Return the (X, Y) coordinate for the center point of the cell that contains the specified text.  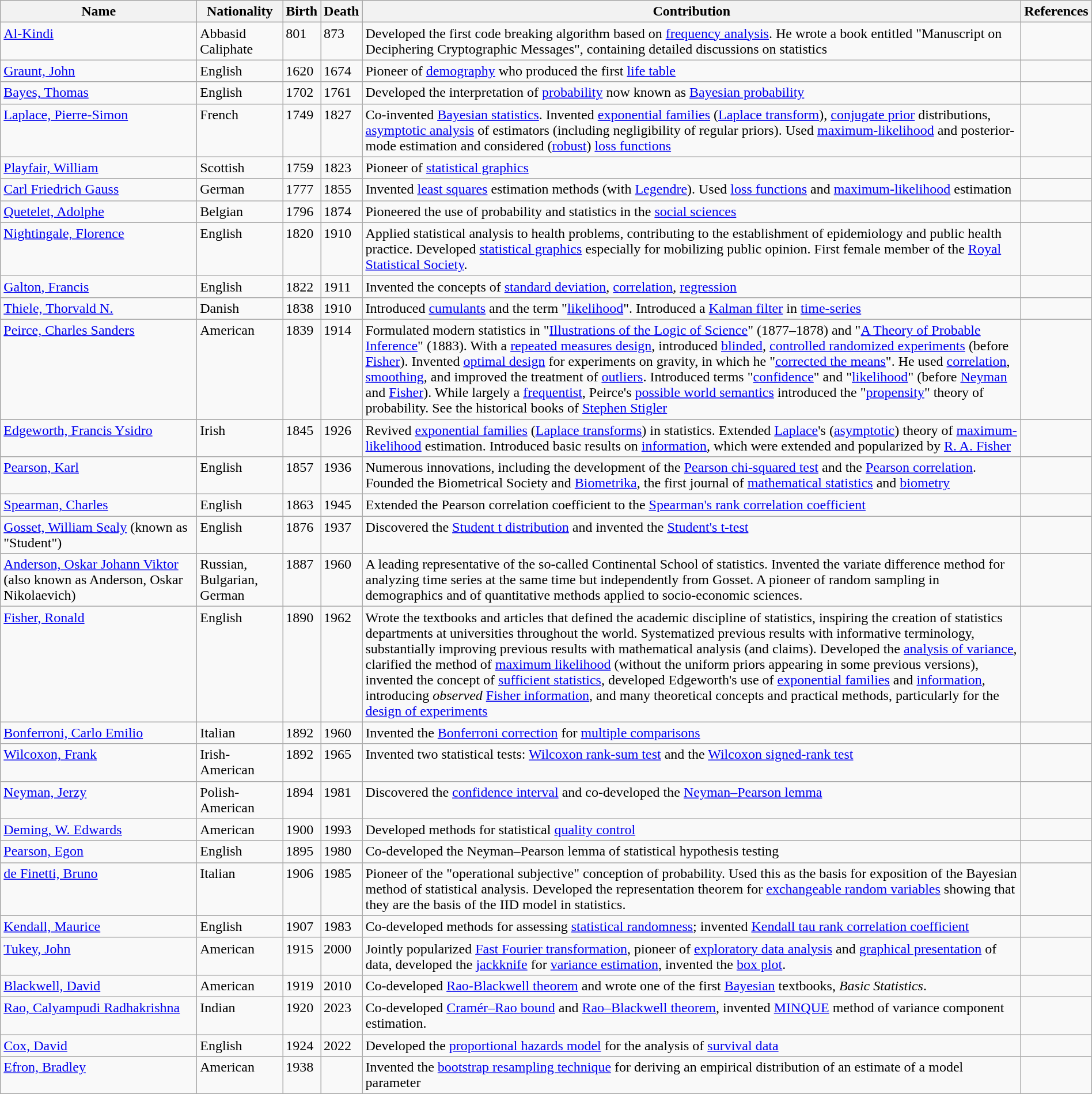
1945 (342, 505)
1890 (302, 664)
1919 (302, 986)
Contribution (692, 12)
1820 (302, 249)
Peirce, Charles Sanders (99, 369)
1863 (302, 505)
Laplace, Pierre-Simon (99, 130)
Nationality (240, 12)
1674 (342, 71)
Tukey, John (99, 956)
Nightingale, Florence (99, 249)
Name (99, 12)
1924 (302, 1046)
Thiele, Thorvald N. (99, 308)
1980 (342, 851)
Pioneer of statistical graphics (692, 168)
1936 (342, 476)
2022 (342, 1046)
1965 (342, 763)
1920 (302, 1015)
1906 (302, 889)
de Finetti, Bruno (99, 889)
801 (302, 41)
Developed methods for statistical quality control (692, 830)
1827 (342, 130)
1876 (302, 535)
French (240, 130)
Anderson, Oskar Johann Viktor (also known as Anderson, Oskar Nikolaevich) (99, 580)
Russian, Bulgarian, German (240, 580)
Bonferroni, Carlo Emilio (99, 733)
Co-developed methods for assessing statistical randomness; invented Kendall tau rank correlation coefficient (692, 926)
Introduced cumulants and the term "likelihood". Introduced a Kalman filter in time-series (692, 308)
Indian (240, 1015)
Graunt, John (99, 71)
Death (342, 12)
Invented the Bonferroni correction for multiple comparisons (692, 733)
German (240, 190)
Efron, Bradley (99, 1075)
1838 (302, 308)
1914 (342, 369)
1839 (302, 369)
Developed the interpretation of probability now known as Bayesian probability (692, 93)
Wilcoxon, Frank (99, 763)
1874 (342, 211)
References (1056, 12)
Invented the concepts of standard deviation, correlation, regression (692, 286)
Pearson, Karl (99, 476)
Polish-American (240, 800)
1759 (302, 168)
1993 (342, 830)
Pioneer of demography who produced the first life table (692, 71)
1887 (302, 580)
Quetelet, Adolphe (99, 211)
Co-developed the Neyman–Pearson lemma of statistical hypothesis testing (692, 851)
1911 (342, 286)
1796 (302, 211)
Developed the proportional hazards model for the analysis of survival data (692, 1046)
Rao, Calyampudi Radhakrishna (99, 1015)
Fisher, Ronald (99, 664)
1900 (302, 830)
Invented the bootstrap resampling technique for deriving an empirical distribution of an estimate of a model parameter (692, 1075)
Extended the Pearson correlation coefficient to the Spearman's rank correlation coefficient (692, 505)
1823 (342, 168)
Bayes, Thomas (99, 93)
1895 (302, 851)
Co-developed Rao-Blackwell theorem and wrote one of the first Bayesian textbooks, Basic Statistics. (692, 986)
Scottish (240, 168)
Blackwell, David (99, 986)
Playfair, William (99, 168)
Abbasid Caliphate (240, 41)
2023 (342, 1015)
Belgian (240, 211)
1962 (342, 664)
Irish (240, 438)
Edgeworth, Francis Ysidro (99, 438)
Pearson, Egon (99, 851)
1777 (302, 190)
1749 (302, 130)
1915 (302, 956)
1938 (302, 1075)
Pioneered the use of probability and statistics in the social sciences (692, 211)
1937 (342, 535)
1926 (342, 438)
1894 (302, 800)
Discovered the Student t distribution and invented the Student's t-test (692, 535)
1985 (342, 889)
1981 (342, 800)
1983 (342, 926)
Invented two statistical tests: Wilcoxon rank-sum test and the Wilcoxon signed-rank test (692, 763)
873 (342, 41)
1702 (302, 93)
1822 (302, 286)
1855 (342, 190)
Neyman, Jerzy (99, 800)
Carl Friedrich Gauss (99, 190)
Kendall, Maurice (99, 926)
1620 (302, 71)
Spearman, Charles (99, 505)
1907 (302, 926)
Invented least squares estimation methods (with Legendre). Used loss functions and maximum-likelihood estimation (692, 190)
Galton, Francis (99, 286)
Danish (240, 308)
Gosset, William Sealy (known as "Student") (99, 535)
1845 (302, 438)
Cox, David (99, 1046)
Irish-American (240, 763)
Birth (302, 12)
Discovered the confidence interval and co-developed the Neyman–Pearson lemma (692, 800)
Co-developed Cramér–Rao bound and Rao–Blackwell theorem, invented MINQUE method of variance component estimation. (692, 1015)
Al-Kindi (99, 41)
Deming, W. Edwards (99, 830)
1761 (342, 93)
2010 (342, 986)
2000 (342, 956)
1857 (302, 476)
